Determine the [x, y] coordinate at the center of the cell enclosing the given text.  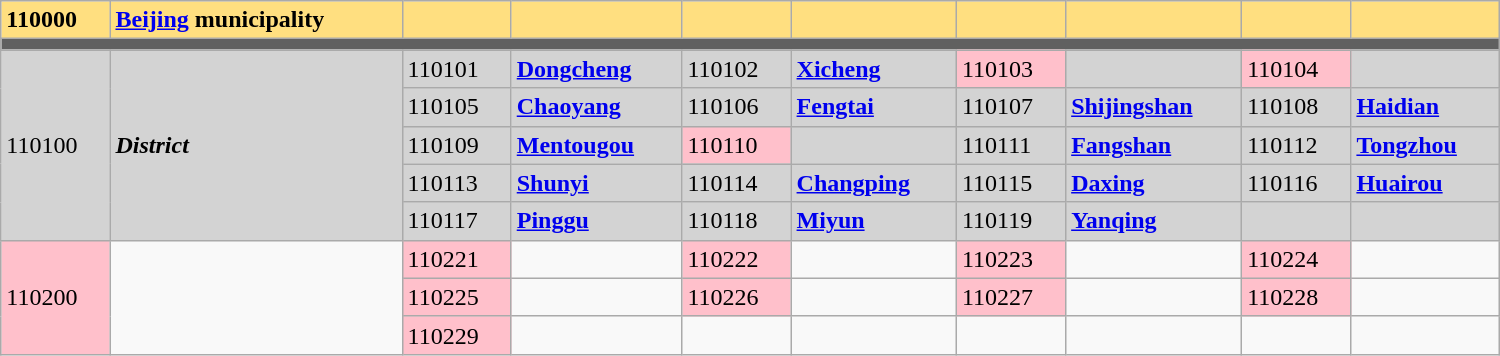
Pinggu [596, 221]
110116 [1296, 183]
110103 [1010, 69]
Fengtai [874, 107]
110111 [1010, 145]
110110 [736, 145]
Yanqing [1154, 221]
110223 [1010, 259]
110102 [736, 69]
110104 [1296, 69]
Chaoyang [596, 107]
Fangshan [1154, 145]
110100 [56, 145]
Xicheng [874, 69]
110101 [456, 69]
110115 [1010, 183]
Shijingshan [1154, 107]
110225 [456, 297]
110229 [456, 335]
110107 [1010, 107]
110106 [736, 107]
Miyun [874, 221]
Huairou [1425, 183]
Beijing municipality [256, 20]
Haidian [1425, 107]
Daxing [1154, 183]
110200 [56, 297]
Dongcheng [596, 69]
Shunyi [596, 183]
110118 [736, 221]
110226 [736, 297]
Tongzhou [1425, 145]
110227 [1010, 297]
110109 [456, 145]
110105 [456, 107]
110228 [1296, 297]
110114 [736, 183]
Changping [874, 183]
110108 [1296, 107]
110117 [456, 221]
110221 [456, 259]
110222 [736, 259]
110113 [456, 183]
110112 [1296, 145]
110224 [1296, 259]
Mentougou [596, 145]
110000 [56, 20]
District [256, 145]
110119 [1010, 221]
